Capture the cell that displays the provided text and extract its [X, Y] central coordinate. 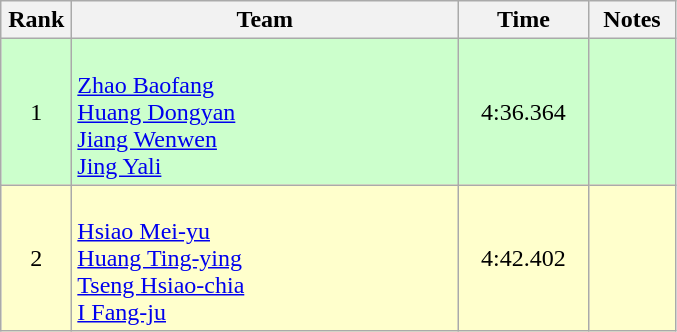
Notes [632, 20]
Zhao BaofangHuang DongyanJiang WenwenJing Yali [265, 112]
4:36.364 [524, 112]
Rank [36, 20]
Hsiao Mei-yuHuang Ting-yingTseng Hsiao-chiaI Fang-ju [265, 258]
Time [524, 20]
1 [36, 112]
Team [265, 20]
4:42.402 [524, 258]
2 [36, 258]
